Identify which cell holds the provided text, then report its [X, Y] central coordinate. 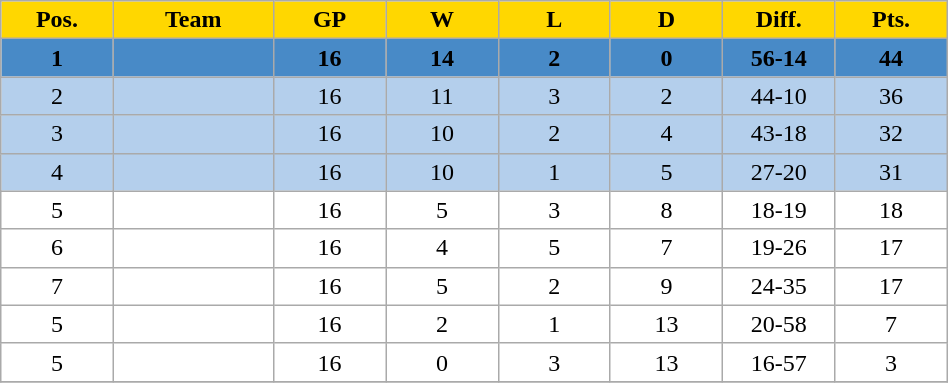
9 [666, 286]
D [666, 20]
31 [891, 172]
20-58 [779, 324]
8 [666, 210]
24-35 [779, 286]
11 [442, 96]
Pts. [891, 20]
27-20 [779, 172]
Pos. [57, 20]
16-57 [779, 362]
6 [57, 248]
36 [891, 96]
W [442, 20]
GP [329, 20]
56-14 [779, 58]
Diff. [779, 20]
32 [891, 134]
L [554, 20]
43-18 [779, 134]
14 [442, 58]
44-10 [779, 96]
44 [891, 58]
19-26 [779, 248]
Team [193, 20]
18 [891, 210]
18-19 [779, 210]
